Locate the cell with the specified text and output its [X, Y] center coordinate. 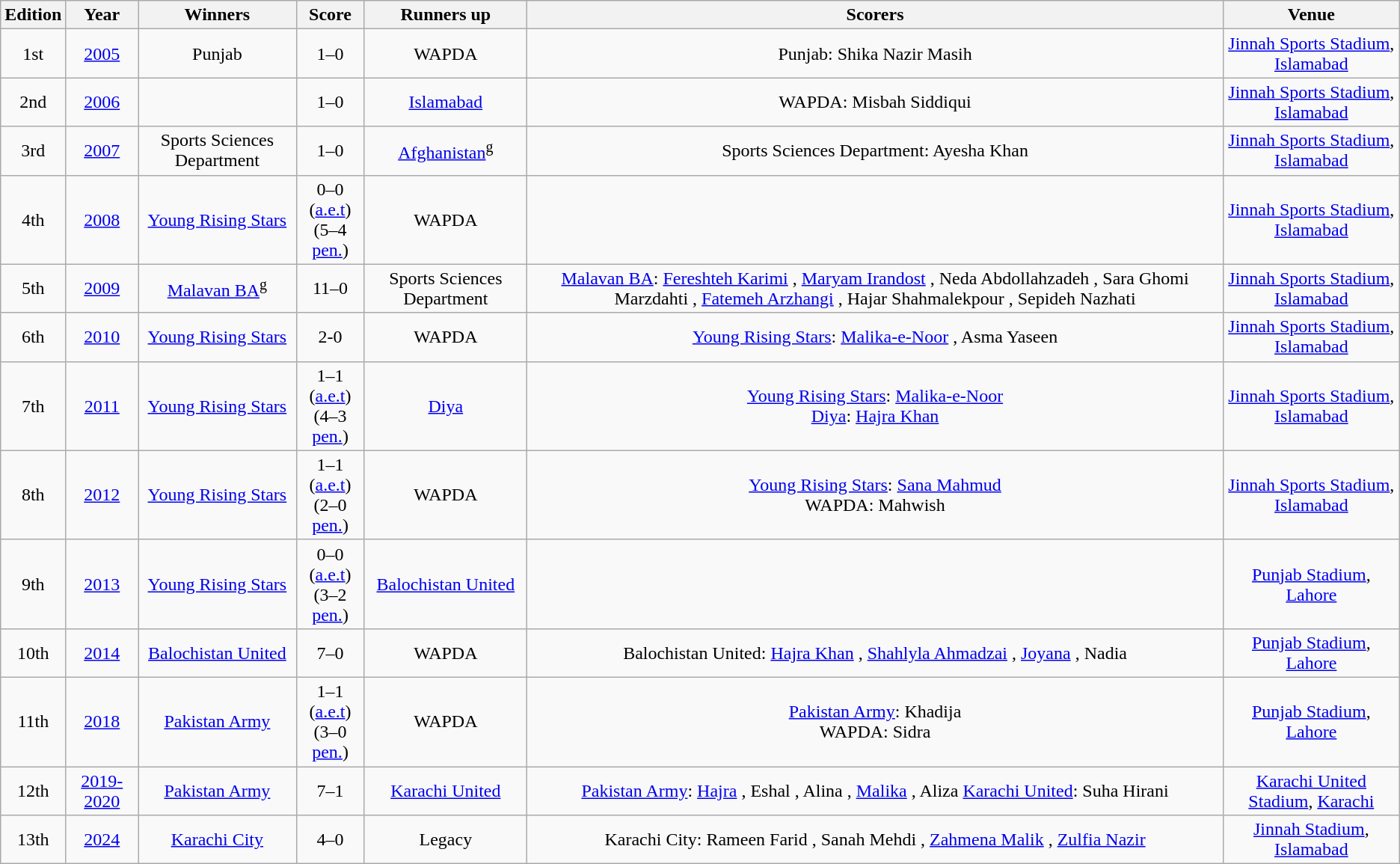
12th [33, 790]
1–1 (a.e.t)(3–0 pen.) [331, 721]
9th [33, 583]
Runners up [446, 15]
5th [33, 289]
Pakistan Army: Khadija WAPDA: Sidra [875, 721]
2013 [102, 583]
7th [33, 405]
4–0 [331, 839]
1–1 (a.e.t)(2–0 pen.) [331, 495]
Karachi City [217, 839]
6th [33, 337]
Jinnah Stadium, Islamabad [1311, 839]
2012 [102, 495]
2nd [33, 102]
Scorers [875, 15]
Diya [446, 405]
Young Rising Stars: Malika-e-Noor Diya: Hajra Khan [875, 405]
Edition [33, 15]
Score [331, 15]
8th [33, 495]
2019- 2020 [102, 790]
2005 [102, 54]
2011 [102, 405]
Winners [217, 15]
3rd [33, 151]
2007 [102, 151]
Malavan BAg [217, 289]
Karachi City: Rameen Farid , Sanah Mehdi , Zahmena Malik , Zulfia Nazir [875, 839]
Afghanistang [446, 151]
13th [33, 839]
2014 [102, 652]
11–0 [331, 289]
Legacy [446, 839]
2006 [102, 102]
Venue [1311, 15]
Young Rising Stars: Malika-e-Noor , Asma Yaseen [875, 337]
1st [33, 54]
2010 [102, 337]
2009 [102, 289]
2024 [102, 839]
Karachi United Stadium, Karachi [1311, 790]
Balochistan United: Hajra Khan , Shahlyla Ahmadzai , Joyana , Nadia [875, 652]
Punjab [217, 54]
2008 [102, 220]
WAPDA: Misbah Siddiqui [875, 102]
1–1 (a.e.t)(4–3 pen.) [331, 405]
Young Rising Stars: Sana Mahmud WAPDA: Mahwish [875, 495]
Karachi United [446, 790]
0–0 (a.e.t)(5–4 pen.) [331, 220]
Pakistan Army: Hajra , Eshal , Alina , Malika , Aliza Karachi United: Suha Hirani [875, 790]
10th [33, 652]
7–0 [331, 652]
11th [33, 721]
0–0 (a.e.t)(3–2 pen.) [331, 583]
Year [102, 15]
Sports Sciences Department: Ayesha Khan [875, 151]
4th [33, 220]
Malavan BA: Fereshteh Karimi , Maryam Irandost , Neda Abdollahzadeh , Sara Ghomi Marzdahti , Fatemeh Arzhangi , Hajar Shahmalekpour , Sepideh Nazhati [875, 289]
Islamabad [446, 102]
2018 [102, 721]
2-0 [331, 337]
Punjab: Shika Nazir Masih [875, 54]
7–1 [331, 790]
